Output the [X, Y] coordinate of the center of the cell containing the given text.  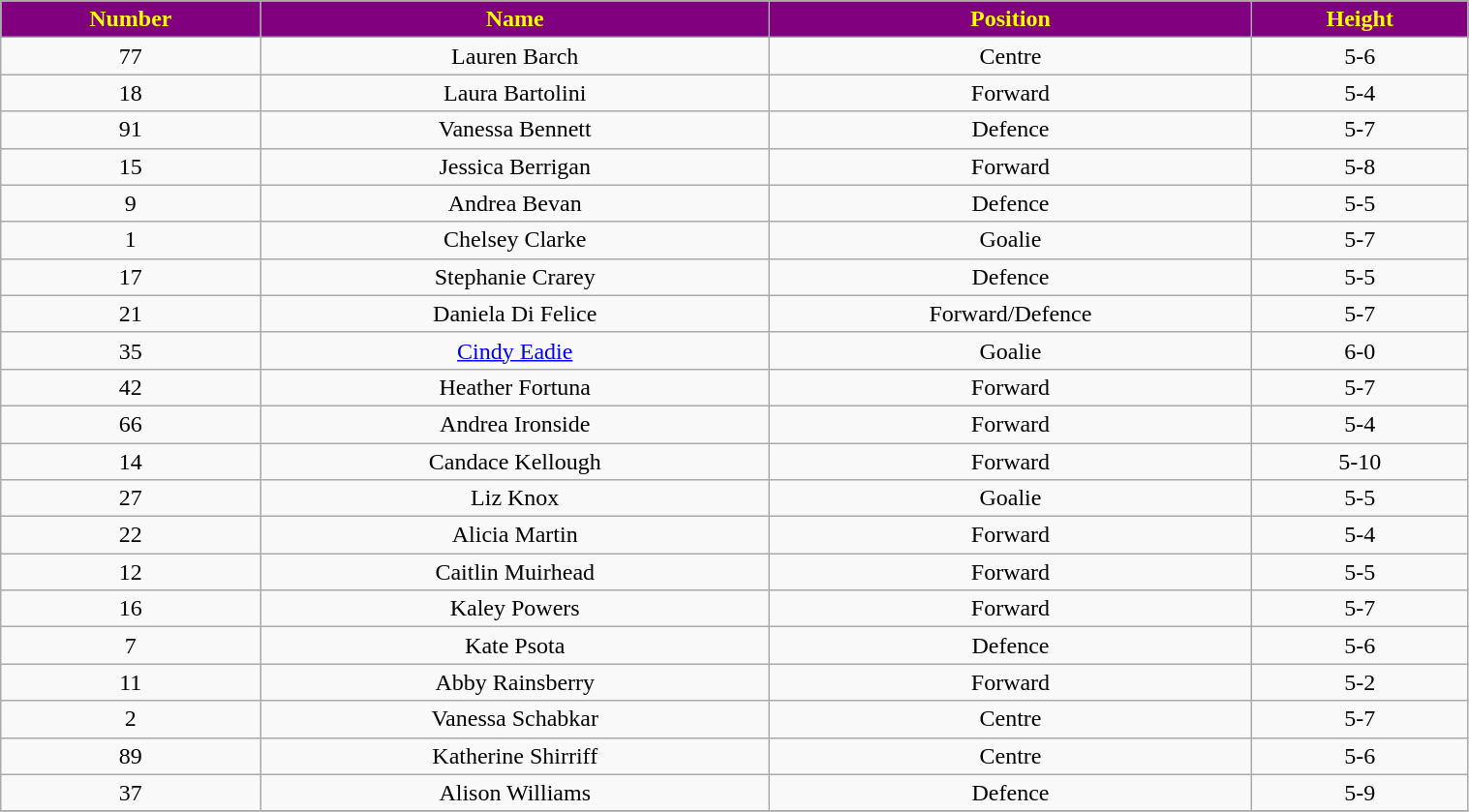
9 [131, 203]
Andrea Ironside [515, 424]
16 [131, 609]
Forward/Defence [1011, 314]
Stephanie Crarey [515, 277]
22 [131, 535]
5-2 [1360, 682]
Katherine Shirriff [515, 756]
37 [131, 793]
Cindy Eadie [515, 350]
Vanessa Bennett [515, 130]
Number [131, 19]
Alicia Martin [515, 535]
Alison Williams [515, 793]
5-8 [1360, 166]
6-0 [1360, 350]
5-9 [1360, 793]
18 [131, 93]
5-10 [1360, 462]
21 [131, 314]
91 [131, 130]
27 [131, 498]
1 [131, 240]
89 [131, 756]
Lauren Barch [515, 56]
11 [131, 682]
Name [515, 19]
Jessica Berrigan [515, 166]
Heather Fortuna [515, 387]
Abby Rainsberry [515, 682]
Liz Knox [515, 498]
77 [131, 56]
Height [1360, 19]
Vanessa Schabkar [515, 719]
66 [131, 424]
Kate Psota [515, 646]
Candace Kellough [515, 462]
35 [131, 350]
12 [131, 572]
Laura Bartolini [515, 93]
14 [131, 462]
Kaley Powers [515, 609]
Daniela Di Felice [515, 314]
Caitlin Muirhead [515, 572]
Chelsey Clarke [515, 240]
17 [131, 277]
2 [131, 719]
42 [131, 387]
Position [1011, 19]
7 [131, 646]
15 [131, 166]
Andrea Bevan [515, 203]
